Capture the cell that displays the provided text and extract its [X, Y] central coordinate. 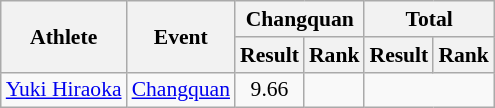
Athlete [64, 36]
Total [428, 19]
Yuki Hiraoka [64, 90]
9.66 [270, 90]
Event [181, 36]
